Detect which cell encompasses the target text, then output its (X, Y) center coordinate. 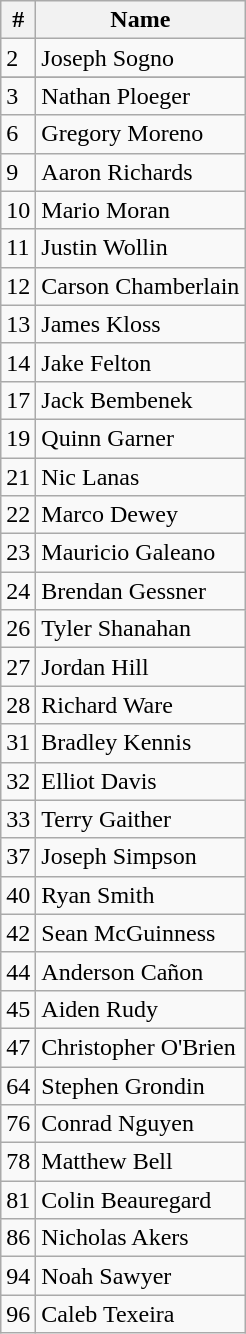
Terry Gaither (140, 819)
27 (18, 667)
Justin Wollin (140, 248)
64 (18, 1085)
42 (18, 933)
Matthew Bell (140, 1162)
86 (18, 1238)
44 (18, 971)
Joseph Simpson (140, 857)
24 (18, 591)
Caleb Texeira (140, 1314)
76 (18, 1124)
Jake Felton (140, 362)
17 (18, 400)
Aaron Richards (140, 172)
Christopher O'Brien (140, 1047)
Nic Lanas (140, 477)
Nicholas Akers (140, 1238)
78 (18, 1162)
13 (18, 324)
Anderson Cañon (140, 971)
Joseph Sogno (140, 58)
9 (18, 172)
47 (18, 1047)
Nathan Ploeger (140, 96)
26 (18, 629)
Marco Dewey (140, 515)
33 (18, 819)
Richard Ware (140, 705)
96 (18, 1314)
Mario Moran (140, 210)
James Kloss (140, 324)
Gregory Moreno (140, 134)
6 (18, 134)
22 (18, 515)
Stephen Grondin (140, 1085)
Elliot Davis (140, 781)
40 (18, 895)
45 (18, 1009)
Ryan Smith (140, 895)
12 (18, 286)
Name (140, 20)
94 (18, 1276)
Mauricio Galeano (140, 553)
14 (18, 362)
23 (18, 553)
Jack Bembenek (140, 400)
32 (18, 781)
81 (18, 1200)
Carson Chamberlain (140, 286)
Sean McGuinness (140, 933)
2 (18, 58)
28 (18, 705)
3 (18, 96)
Jordan Hill (140, 667)
21 (18, 477)
Aiden Rudy (140, 1009)
Colin Beauregard (140, 1200)
Brendan Gessner (140, 591)
19 (18, 438)
10 (18, 210)
Tyler Shanahan (140, 629)
37 (18, 857)
Quinn Garner (140, 438)
11 (18, 248)
# (18, 20)
31 (18, 743)
Conrad Nguyen (140, 1124)
Noah Sawyer (140, 1276)
Bradley Kennis (140, 743)
